Determine the (X, Y) coordinate at the center of the cell enclosing the given text.  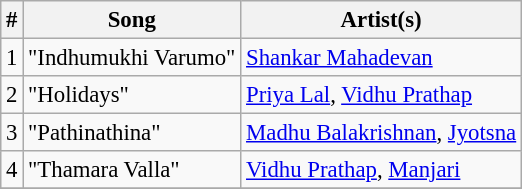
Song (132, 20)
Shankar Mahadevan (382, 58)
2 (12, 95)
"Holidays" (132, 95)
"Thamara Valla" (132, 170)
Vidhu Prathap, Manjari (382, 170)
"Pathinathina" (132, 133)
1 (12, 58)
Priya Lal, Vidhu Prathap (382, 95)
Artist(s) (382, 20)
4 (12, 170)
Madhu Balakrishnan, Jyotsna (382, 133)
3 (12, 133)
# (12, 20)
"Indhumukhi Varumo" (132, 58)
